Provide the (x, y) coordinate of the cell's center where the given text is located.  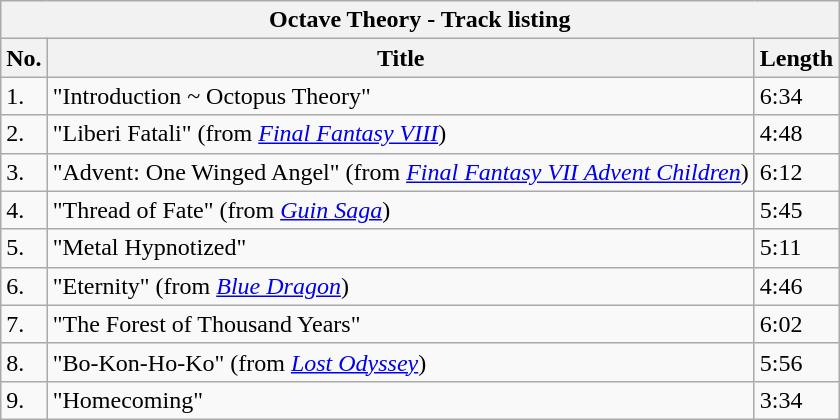
4:46 (796, 286)
Length (796, 58)
"Introduction ~ Octopus Theory" (400, 96)
4:48 (796, 134)
5:56 (796, 362)
"Metal Hypnotized" (400, 248)
6:02 (796, 324)
"Eternity" (from Blue Dragon) (400, 286)
6:12 (796, 172)
4. (24, 210)
7. (24, 324)
"Bo-Kon-Ho-Ko" (from Lost Odyssey) (400, 362)
2. (24, 134)
6. (24, 286)
5:11 (796, 248)
"Advent: One Winged Angel" (from Final Fantasy VII Advent Children) (400, 172)
8. (24, 362)
"Homecoming" (400, 400)
5:45 (796, 210)
1. (24, 96)
5. (24, 248)
"Liberi Fatali" (from Final Fantasy VIII) (400, 134)
9. (24, 400)
3:34 (796, 400)
6:34 (796, 96)
3. (24, 172)
Octave Theory - Track listing (420, 20)
No. (24, 58)
"The Forest of Thousand Years" (400, 324)
Title (400, 58)
"Thread of Fate" (from Guin Saga) (400, 210)
